Identify which cell holds the provided text, then report its [X, Y] central coordinate. 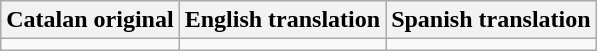
Catalan original [90, 20]
Spanish translation [491, 20]
English translation [282, 20]
